From the cell containing the given text, extract its center point as (x, y) coordinate. 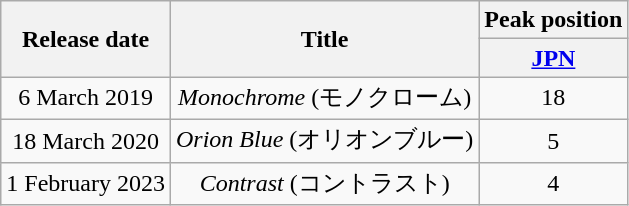
1 February 2023 (86, 184)
Title (324, 39)
18 (554, 98)
Peak position (554, 20)
4 (554, 184)
Monochrome (モノクローム) (324, 98)
18 March 2020 (86, 140)
6 March 2019 (86, 98)
Contrast (コントラスト) (324, 184)
Release date (86, 39)
Orion Blue (オリオンブルー) (324, 140)
JPN (554, 58)
5 (554, 140)
